Extract the (X, Y) coordinate from the center of the cell holding the provided text.  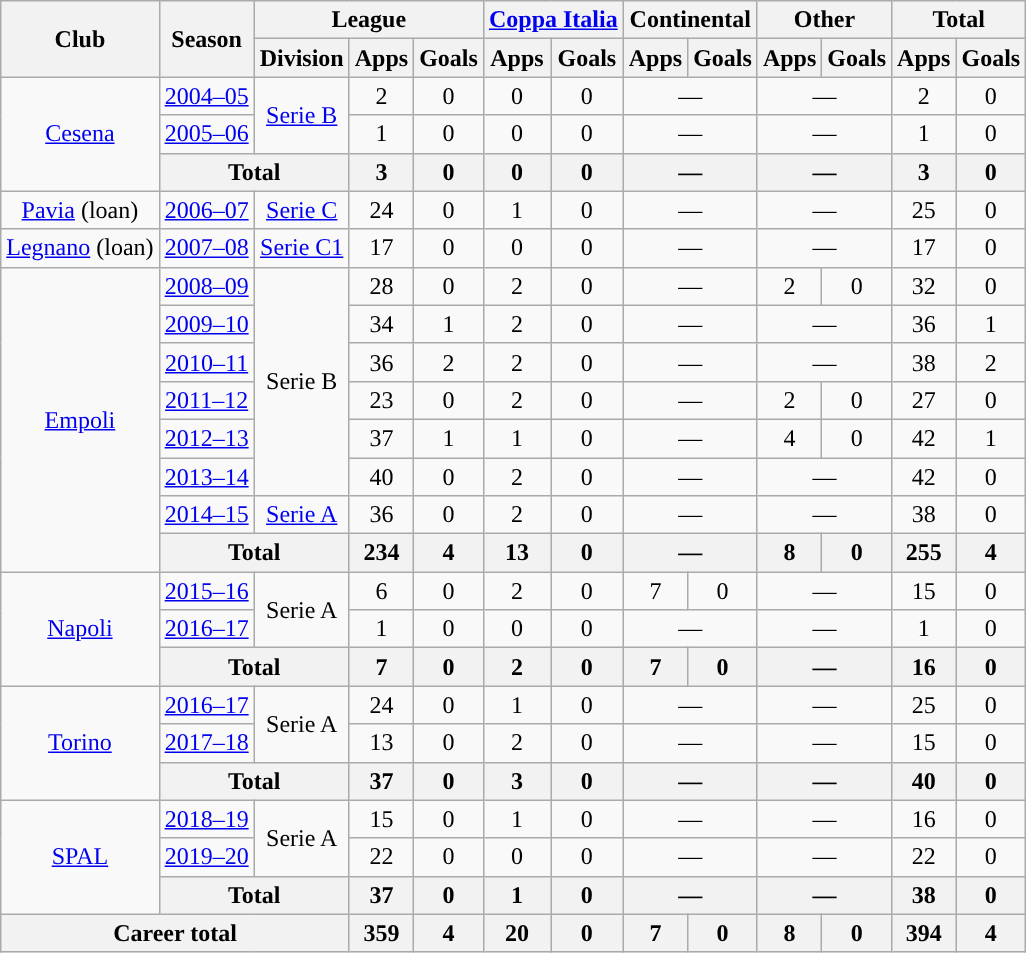
2008–09 (206, 286)
34 (381, 324)
2014–15 (206, 515)
32 (924, 286)
2019–20 (206, 857)
23 (381, 400)
Napoli (80, 629)
Club (80, 39)
2018–19 (206, 819)
Other (824, 20)
Career total (175, 933)
Cesena (80, 134)
2017–18 (206, 743)
2010–11 (206, 362)
Continental (690, 20)
Season (206, 39)
359 (381, 933)
Torino (80, 743)
SPAL (80, 857)
234 (381, 553)
2005–06 (206, 134)
Legnano (loan) (80, 248)
2015–16 (206, 591)
28 (381, 286)
6 (381, 591)
2011–12 (206, 400)
Empoli (80, 419)
2007–08 (206, 248)
2012–13 (206, 438)
Division (302, 58)
394 (924, 933)
27 (924, 400)
Pavia (loan) (80, 210)
League (368, 20)
2004–05 (206, 96)
255 (924, 553)
Coppa Italia (553, 20)
Serie C (302, 210)
2006–07 (206, 210)
20 (516, 933)
Serie C1 (302, 248)
2013–14 (206, 477)
2009–10 (206, 324)
